Determine the (x, y) coordinate at the center of the cell enclosing the given text.  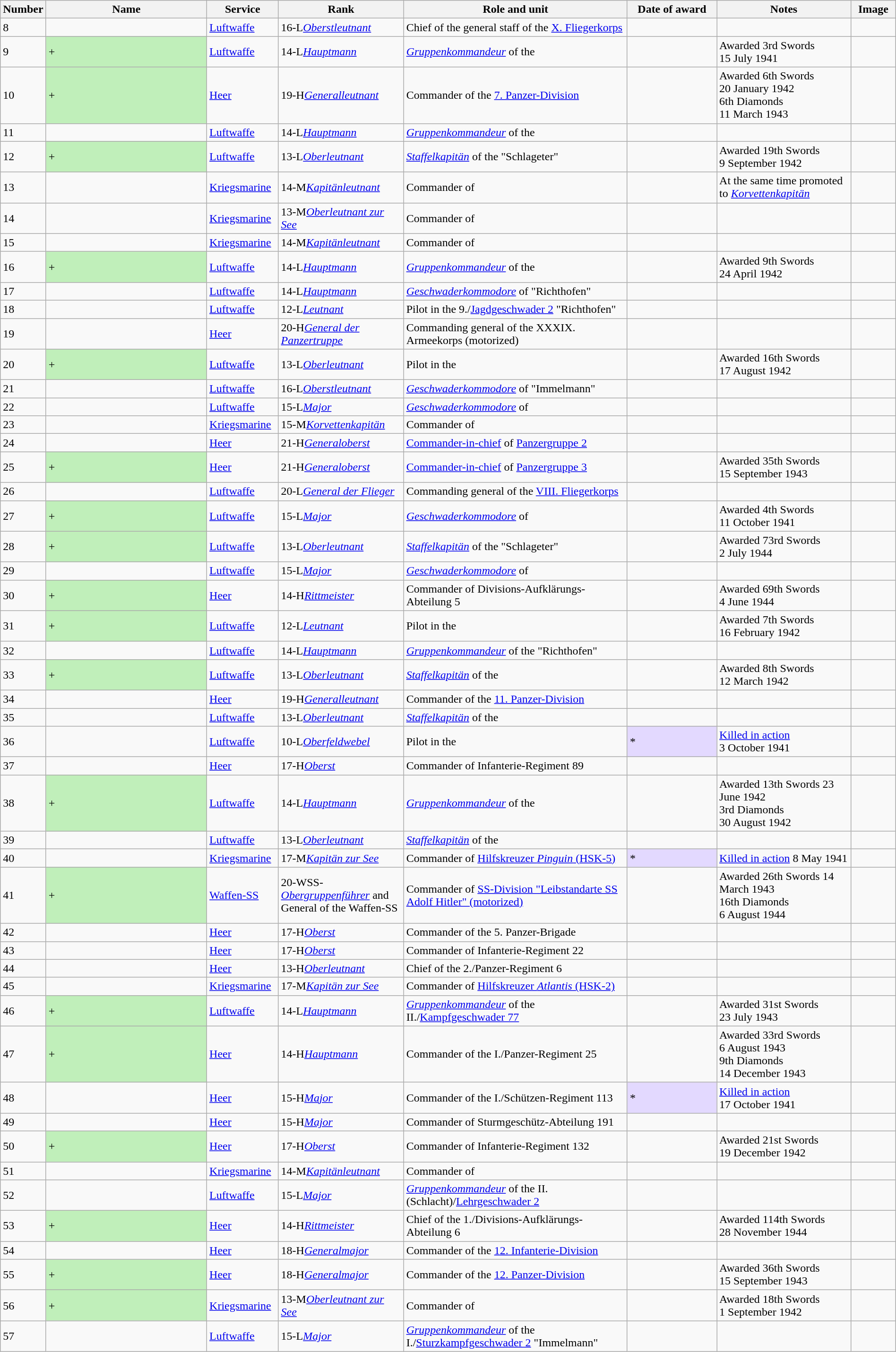
35 (23, 717)
9 (23, 52)
Chief of the 2./Panzer-Regiment 6 (515, 968)
8 (23, 27)
40 (23, 858)
22 (23, 407)
Awarded 69th Swords 4 June 1944 (784, 595)
15-MKorvettenkapitän (341, 425)
Rank (341, 9)
Pilot in the 9./Jagdgeschwader 2 "Richthofen" (515, 309)
12 (23, 157)
Commander of the 12. Infanterie-Division (515, 1250)
15 (23, 242)
13 (23, 187)
Awarded 3rd Swords 15 July 1941 (784, 52)
Commander-in-chief of Panzergruppe 2 (515, 443)
Awarded 36th Swords 15 September 1943 (784, 1275)
33 (23, 675)
17 (23, 291)
Commander-in-chief of Panzergruppe 3 (515, 467)
Name (126, 9)
28 (23, 546)
Commanding general of the VIII. Fliegerkorps (515, 491)
51 (23, 1171)
20-WSS-Obergruppenführer and General of the Waffen-SS (341, 895)
20-LGeneral der Flieger (341, 491)
Commander of the 12. Panzer-Division (515, 1275)
Commander of Infanterie-Regiment 132 (515, 1146)
Commander of the 5. Panzer-Brigade (515, 932)
26 (23, 491)
Number (23, 9)
57 (23, 1336)
Gruppenkommandeur of the "Richthofen" (515, 650)
Commander of SS-Division "Leibstandarte SS Adolf Hitler" (motorized) (515, 895)
41 (23, 895)
Service (243, 9)
Awarded 114th Swords 28 November 1944 (784, 1226)
45 (23, 986)
10 (23, 95)
Awarded 18th Swords 1 September 1942 (784, 1305)
10-LOberfeldwebel (341, 742)
50 (23, 1146)
Commander of the I./Panzer-Regiment 25 (515, 1054)
Awarded 6th Swords 20 January 19426th Diamonds 11 March 1943 (784, 95)
20-HGeneral der Panzertruppe (341, 334)
Role and unit (515, 9)
Commander of Infanterie-Regiment 89 (515, 766)
48 (23, 1097)
54 (23, 1250)
56 (23, 1305)
Commander of Hilfskreuzer Atlantis (HSK-2) (515, 986)
Killed in action 8 May 1941 (784, 858)
Gruppenkommandeur of the II.(Schlacht)/Lehrgeschwader 2 (515, 1196)
Commander of the 7. Panzer-Division (515, 95)
Gruppenkommandeur of the I./Sturzkampfgeschwader 2 "Immelmann" (515, 1336)
Awarded 16th Swords 17 August 1942 (784, 365)
Awarded 8th Swords 12 March 1942 (784, 675)
Chief of the general staff of the X. Fliegerkorps (515, 27)
Awarded 21st Swords 19 December 1942 (784, 1146)
11 (23, 132)
44 (23, 968)
16 (23, 267)
27 (23, 516)
39 (23, 840)
53 (23, 1226)
49 (23, 1122)
Awarded 13th Swords 23 June 19423rd Diamonds 30 August 1942 (784, 803)
31 (23, 626)
52 (23, 1196)
At the same time promoted to Korvettenkapitän (784, 187)
19 (23, 334)
42 (23, 932)
Commander of Infanterie-Regiment 22 (515, 950)
13-HOberleutnant (341, 968)
Commander of the I./Schützen-Regiment 113 (515, 1097)
Image (873, 9)
30 (23, 595)
Geschwaderkommodore of "Immelmann" (515, 389)
Gruppenkommandeur of the II./Kampfgeschwader 77 (515, 1010)
14-HHauptmann (341, 1054)
Awarded 7th Swords 16 February 1942 (784, 626)
21 (23, 389)
34 (23, 699)
Awarded 26th Swords 14 March 194316th Diamonds 6 August 1944 (784, 895)
Awarded 35th Swords 15 September 1943 (784, 467)
Commander of the 11. Panzer-Division (515, 699)
20 (23, 365)
18 (23, 309)
Awarded 19th Swords 9 September 1942 (784, 157)
43 (23, 950)
36 (23, 742)
32 (23, 650)
24 (23, 443)
Geschwaderkommodore of "Richthofen" (515, 291)
Notes (784, 9)
25 (23, 467)
29 (23, 571)
Killed in action 3 October 1941 (784, 742)
Awarded 4th Swords 11 October 1941 (784, 516)
55 (23, 1275)
Commanding general of the XXXIX. Armeekorps (motorized) (515, 334)
Awarded 31st Swords 23 July 1943 (784, 1010)
14 (23, 218)
Commander of Divisions-Aufklärungs-Abteilung 5 (515, 595)
Chief of the 1./Divisions-Aufklärungs-Abteilung 6 (515, 1226)
Killed in action 17 October 1941 (784, 1097)
Waffen-SS (243, 895)
Awarded 73rd Swords 2 July 1944 (784, 546)
Commander of Sturmgeschütz-Abteilung 191 (515, 1122)
Awarded 9th Swords 24 April 1942 (784, 267)
37 (23, 766)
23 (23, 425)
47 (23, 1054)
Commander of Hilfskreuzer Pinguin (HSK-5) (515, 858)
Awarded 33rd Swords 6 August 19439th Diamonds 14 December 1943 (784, 1054)
46 (23, 1010)
38 (23, 803)
Date of award (672, 9)
